Scan for the cell matching the given text and deliver its [x, y] coordinate at center. 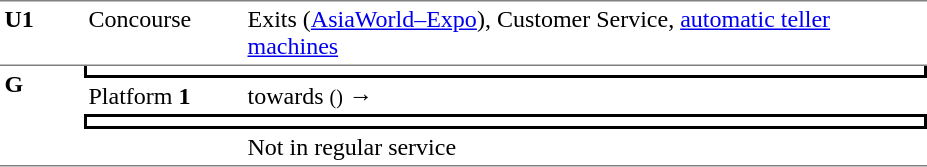
G [42, 116]
Platform 1 [164, 96]
towards () → [585, 96]
Not in regular service [585, 148]
Exits (AsiaWorld–Expo), Customer Service, automatic teller machines [585, 33]
U1 [42, 33]
Concourse [164, 33]
